Locate the cell with the specified text and output its (X, Y) center coordinate. 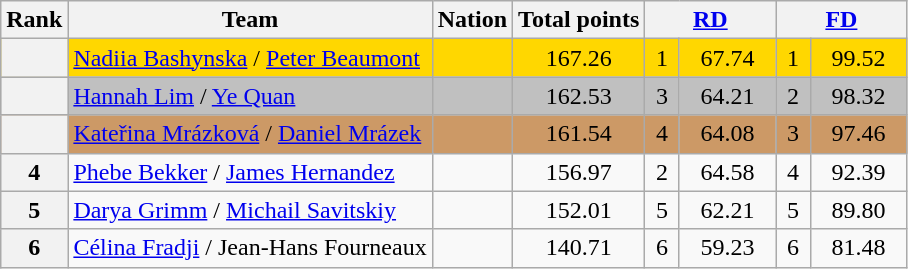
64.58 (728, 172)
Rank (34, 20)
98.32 (858, 96)
Total points (579, 20)
Célina Fradji / Jean-Hans Fourneaux (250, 248)
99.52 (858, 58)
64.08 (728, 134)
152.01 (579, 210)
89.80 (858, 210)
140.71 (579, 248)
59.23 (728, 248)
RD (710, 20)
64.21 (728, 96)
81.48 (858, 248)
97.46 (858, 134)
Nation (472, 20)
161.54 (579, 134)
167.26 (579, 58)
Phebe Bekker / James Hernandez (250, 172)
67.74 (728, 58)
Nadiia Bashynska / Peter Beaumont (250, 58)
Hannah Lim / Ye Quan (250, 96)
Team (250, 20)
156.97 (579, 172)
162.53 (579, 96)
Darya Grimm / Michail Savitskiy (250, 210)
92.39 (858, 172)
FD (842, 20)
Kateřina Mrázková / Daniel Mrázek (250, 134)
62.21 (728, 210)
